Determine the [x, y] coordinate at the center of the cell enclosing the given text.  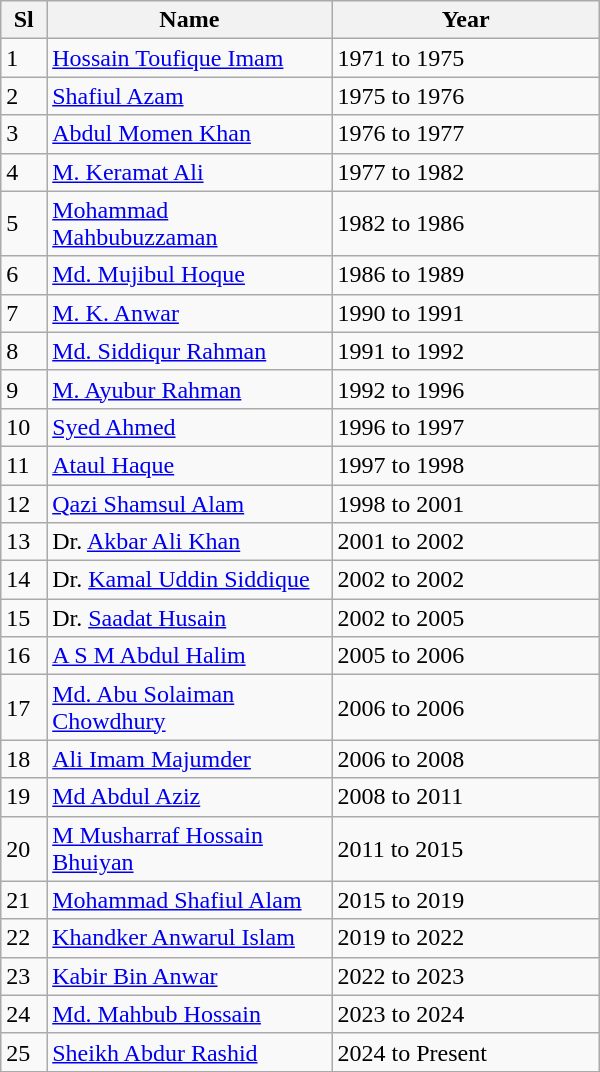
19 [24, 797]
1971 to 1975 [466, 58]
Dr. Kamal Uddin Siddique [190, 580]
13 [24, 542]
M. K. Anwar [190, 313]
1976 to 1977 [466, 134]
2 [24, 96]
Syed Ahmed [190, 427]
Abdul Momen Khan [190, 134]
2001 to 2002 [466, 542]
2002 to 2005 [466, 618]
Year [466, 20]
Shafiul Azam [190, 96]
Md. Siddiqur Rahman [190, 351]
Md. Mujibul Hoque [190, 275]
22 [24, 938]
2006 to 2006 [466, 708]
Mohammad Shafiul Alam [190, 900]
2019 to 2022 [466, 938]
1998 to 2001 [466, 503]
M. Keramat Ali [190, 172]
23 [24, 976]
2023 to 2024 [466, 1014]
24 [24, 1014]
1996 to 1997 [466, 427]
Name [190, 20]
Md. Mahbub Hossain [190, 1014]
M Musharraf Hossain Bhuiyan [190, 848]
Sheikh Abdur Rashid [190, 1052]
Hossain Toufique Imam [190, 58]
21 [24, 900]
17 [24, 708]
1992 to 1996 [466, 389]
5 [24, 224]
25 [24, 1052]
2015 to 2019 [466, 900]
Dr. Saadat Husain [190, 618]
Sl [24, 20]
Md Abdul Aziz [190, 797]
M. Ayubur Rahman [190, 389]
20 [24, 848]
2006 to 2008 [466, 759]
12 [24, 503]
Ataul Haque [190, 465]
Md. Abu Solaiman Chowdhury [190, 708]
1991 to 1992 [466, 351]
2002 to 2002 [466, 580]
15 [24, 618]
14 [24, 580]
6 [24, 275]
Kabir Bin Anwar [190, 976]
8 [24, 351]
Dr. Akbar Ali Khan [190, 542]
1975 to 1976 [466, 96]
1982 to 1986 [466, 224]
16 [24, 656]
2011 to 2015 [466, 848]
1990 to 1991 [466, 313]
Qazi Shamsul Alam [190, 503]
2008 to 2011 [466, 797]
A S M Abdul Halim [190, 656]
Khandker Anwarul Islam [190, 938]
7 [24, 313]
11 [24, 465]
Mohammad Mahbubuzzaman [190, 224]
4 [24, 172]
10 [24, 427]
9 [24, 389]
2005 to 2006 [466, 656]
18 [24, 759]
2024 to Present [466, 1052]
1977 to 1982 [466, 172]
2022 to 2023 [466, 976]
3 [24, 134]
1997 to 1998 [466, 465]
Ali Imam Majumder [190, 759]
1 [24, 58]
1986 to 1989 [466, 275]
